Identify which cell holds the provided text, then report its [x, y] central coordinate. 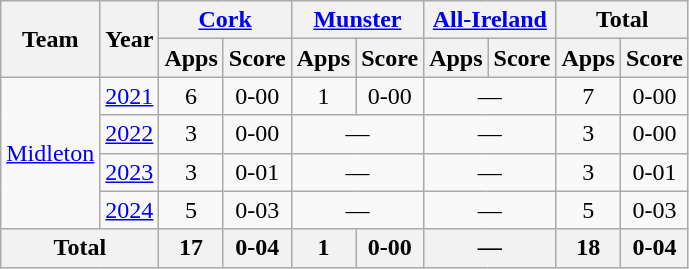
18 [588, 248]
2021 [130, 96]
All-Ireland [490, 20]
7 [588, 96]
Midleton [50, 153]
17 [191, 248]
6 [191, 96]
Year [130, 39]
2023 [130, 172]
Cork [225, 20]
2024 [130, 210]
2022 [130, 134]
Munster [357, 20]
Team [50, 39]
